From the cell containing the given text, extract its center point as (x, y) coordinate. 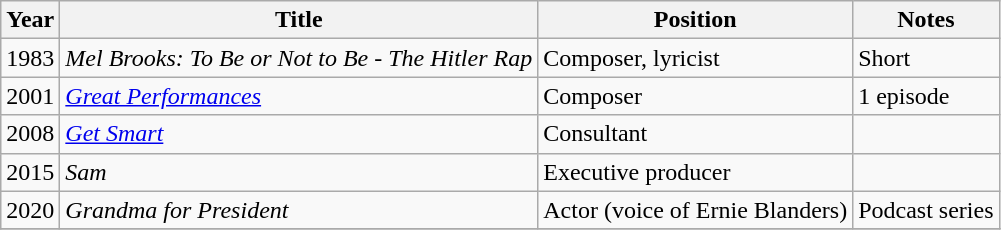
Year (30, 20)
2015 (30, 172)
Grandma for President (299, 210)
2008 (30, 134)
Sam (299, 172)
2020 (30, 210)
Executive producer (696, 172)
Actor (voice of Ernie Blanders) (696, 210)
2001 (30, 96)
Get Smart (299, 134)
1 episode (926, 96)
Podcast series (926, 210)
Mel Brooks: To Be or Not to Be - The Hitler Rap (299, 58)
Great Performances (299, 96)
1983 (30, 58)
Position (696, 20)
Composer (696, 96)
Composer, lyricist (696, 58)
Short (926, 58)
Title (299, 20)
Consultant (696, 134)
Notes (926, 20)
